Capture the cell that displays the provided text and extract its (x, y) central coordinate. 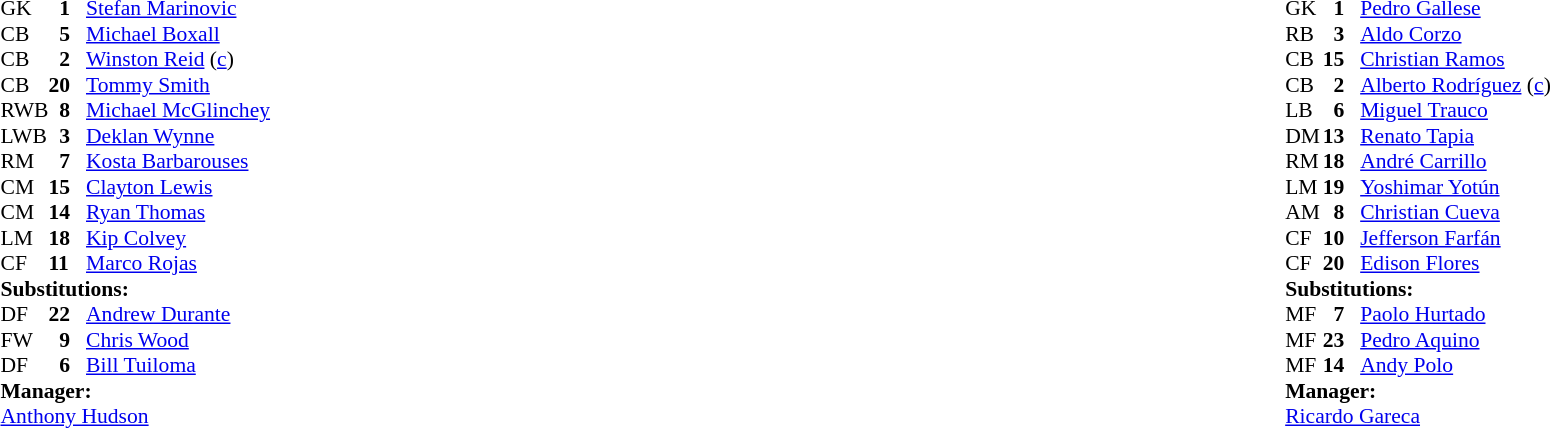
19 (1342, 187)
Substitutions: (135, 289)
Michael Boxall (178, 34)
Marco Rojas (178, 263)
RB (1304, 34)
FW (24, 340)
22 (67, 315)
Kosta Barbarouses (178, 161)
Ryan Thomas (178, 213)
Michael McGlinchey (178, 111)
Andrew Durante (178, 315)
Winston Reid (c) (178, 59)
RWB (24, 111)
23 (1342, 340)
10 (1342, 238)
13 (1342, 136)
Tommy Smith (178, 85)
11 (67, 263)
LB (1304, 111)
Deklan Wynne (178, 136)
Kip Colvey (178, 238)
AM (1304, 213)
5 (67, 34)
LWB (24, 136)
Manager: (135, 391)
Bill Tuiloma (178, 365)
9 (67, 340)
DM (1304, 136)
Clayton Lewis (178, 187)
Chris Wood (178, 340)
